Find where the given text appears and provide that cell's center as (x, y) coordinate. 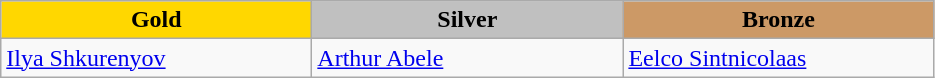
Ilya Shkurenyov (156, 58)
Arthur Abele (468, 58)
Eelco Sintnicolaas (778, 58)
Gold (156, 20)
Silver (468, 20)
Bronze (778, 20)
